Output the (X, Y) coordinate of the center of the cell containing the given text.  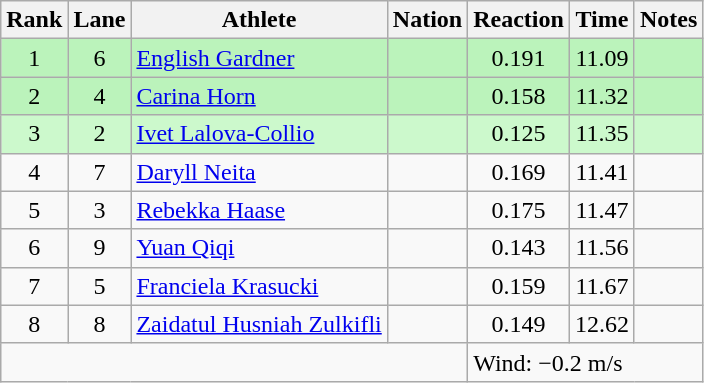
11.41 (602, 172)
0.175 (519, 210)
0.143 (519, 248)
Franciela Krasucki (259, 286)
11.35 (602, 134)
English Gardner (259, 58)
1 (34, 58)
Notes (668, 20)
0.125 (519, 134)
0.158 (519, 96)
11.32 (602, 96)
11.09 (602, 58)
Athlete (259, 20)
Wind: −0.2 m/s (586, 362)
11.56 (602, 248)
11.67 (602, 286)
Nation (427, 20)
Zaidatul Husniah Zulkifli (259, 324)
Rebekka Haase (259, 210)
Carina Horn (259, 96)
Daryll Neita (259, 172)
Reaction (519, 20)
0.149 (519, 324)
Ivet Lalova-Collio (259, 134)
12.62 (602, 324)
Lane (100, 20)
11.47 (602, 210)
0.159 (519, 286)
0.191 (519, 58)
Time (602, 20)
9 (100, 248)
Rank (34, 20)
0.169 (519, 172)
Yuan Qiqi (259, 248)
